For the text-containing cell, return its midpoint in (x, y) coordinate format. 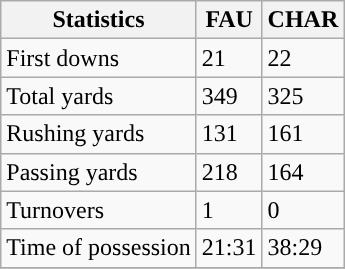
1 (229, 210)
FAU (229, 20)
Turnovers (99, 210)
38:29 (303, 248)
22 (303, 58)
0 (303, 210)
Statistics (99, 20)
Passing yards (99, 172)
21 (229, 58)
First downs (99, 58)
349 (229, 96)
Total yards (99, 96)
161 (303, 134)
CHAR (303, 20)
21:31 (229, 248)
164 (303, 172)
Rushing yards (99, 134)
Time of possession (99, 248)
131 (229, 134)
218 (229, 172)
325 (303, 96)
